Output the [x, y] coordinate of the center of the cell containing the given text.  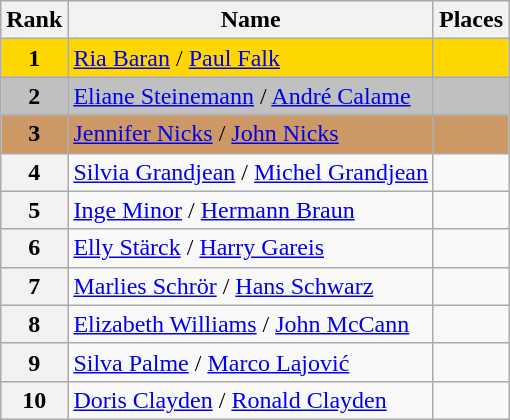
Inge Minor / Hermann Braun [251, 210]
Elizabeth Williams / John McCann [251, 324]
Jennifer Nicks / John Nicks [251, 134]
Name [251, 20]
Elly Stärck / Harry Gareis [251, 248]
Rank [34, 20]
9 [34, 362]
6 [34, 248]
Doris Clayden / Ronald Clayden [251, 400]
2 [34, 96]
Silvia Grandjean / Michel Grandjean [251, 172]
3 [34, 134]
Ria Baran / Paul Falk [251, 58]
Eliane Steinemann / André Calame [251, 96]
5 [34, 210]
7 [34, 286]
4 [34, 172]
10 [34, 400]
8 [34, 324]
Places [470, 20]
Silva Palme / Marco Lajović [251, 362]
Marlies Schrör / Hans Schwarz [251, 286]
1 [34, 58]
